Provide the [x, y] coordinate of the cell's center where the given text is located.  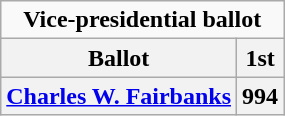
994 [260, 96]
1st [260, 58]
Ballot [119, 58]
Charles W. Fairbanks [119, 96]
Vice-presidential ballot [142, 20]
